From the cell containing the given text, extract its center point as (X, Y) coordinate. 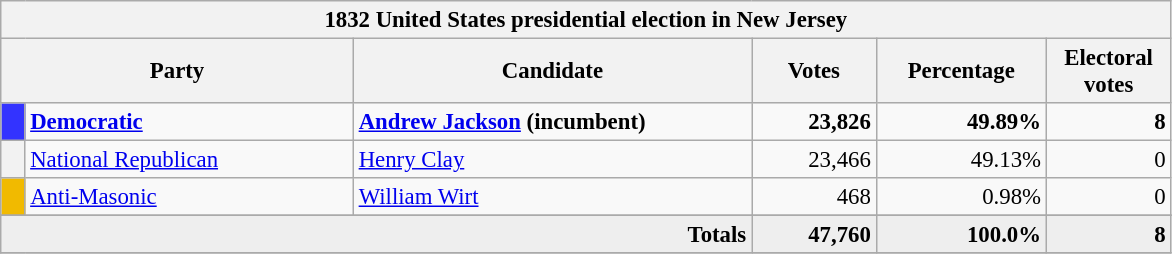
Democratic (189, 122)
Votes (814, 72)
23,466 (814, 160)
National Republican (189, 160)
100.0% (961, 235)
Party (178, 72)
23,826 (814, 122)
47,760 (814, 235)
William Wirt (552, 197)
Anti-Masonic (189, 197)
Henry Clay (552, 160)
1832 United States presidential election in New Jersey (586, 20)
Percentage (961, 72)
0.98% (961, 197)
Totals (376, 235)
Andrew Jackson (incumbent) (552, 122)
49.89% (961, 122)
468 (814, 197)
49.13% (961, 160)
Electoral votes (1108, 72)
Candidate (552, 72)
